From the cell containing the given text, extract its center point as (x, y) coordinate. 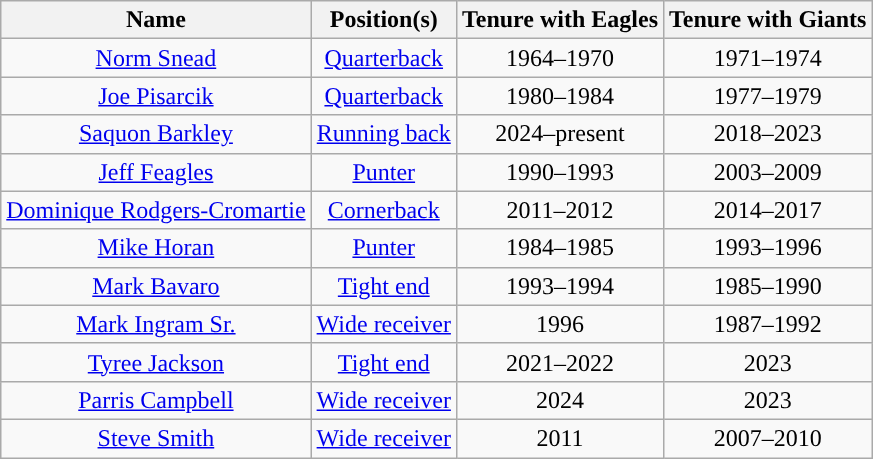
Tenure with Giants (768, 20)
Norm Snead (156, 58)
2024 (560, 400)
Jeff Feagles (156, 172)
Cornerback (384, 210)
Tenure with Eagles (560, 20)
Running back (384, 134)
1987–1992 (768, 324)
Steve Smith (156, 438)
2007–2010 (768, 438)
1985–1990 (768, 286)
Mark Bavaro (156, 286)
Saquon Barkley (156, 134)
Parris Campbell (156, 400)
Dominique Rodgers-Cromartie (156, 210)
2024–present (560, 134)
2021–2022 (560, 362)
Joe Pisarcik (156, 96)
1977–1979 (768, 96)
1993–1996 (768, 248)
1971–1974 (768, 58)
Name (156, 20)
2014–2017 (768, 210)
1993–1994 (560, 286)
1980–1984 (560, 96)
1984–1985 (560, 248)
Tyree Jackson (156, 362)
Position(s) (384, 20)
2018–2023 (768, 134)
1964–1970 (560, 58)
2003–2009 (768, 172)
1996 (560, 324)
Mark Ingram Sr. (156, 324)
Mike Horan (156, 248)
2011 (560, 438)
1990–1993 (560, 172)
2011–2012 (560, 210)
